Search for the cell housing the specified text and yield its (x, y) center coordinate. 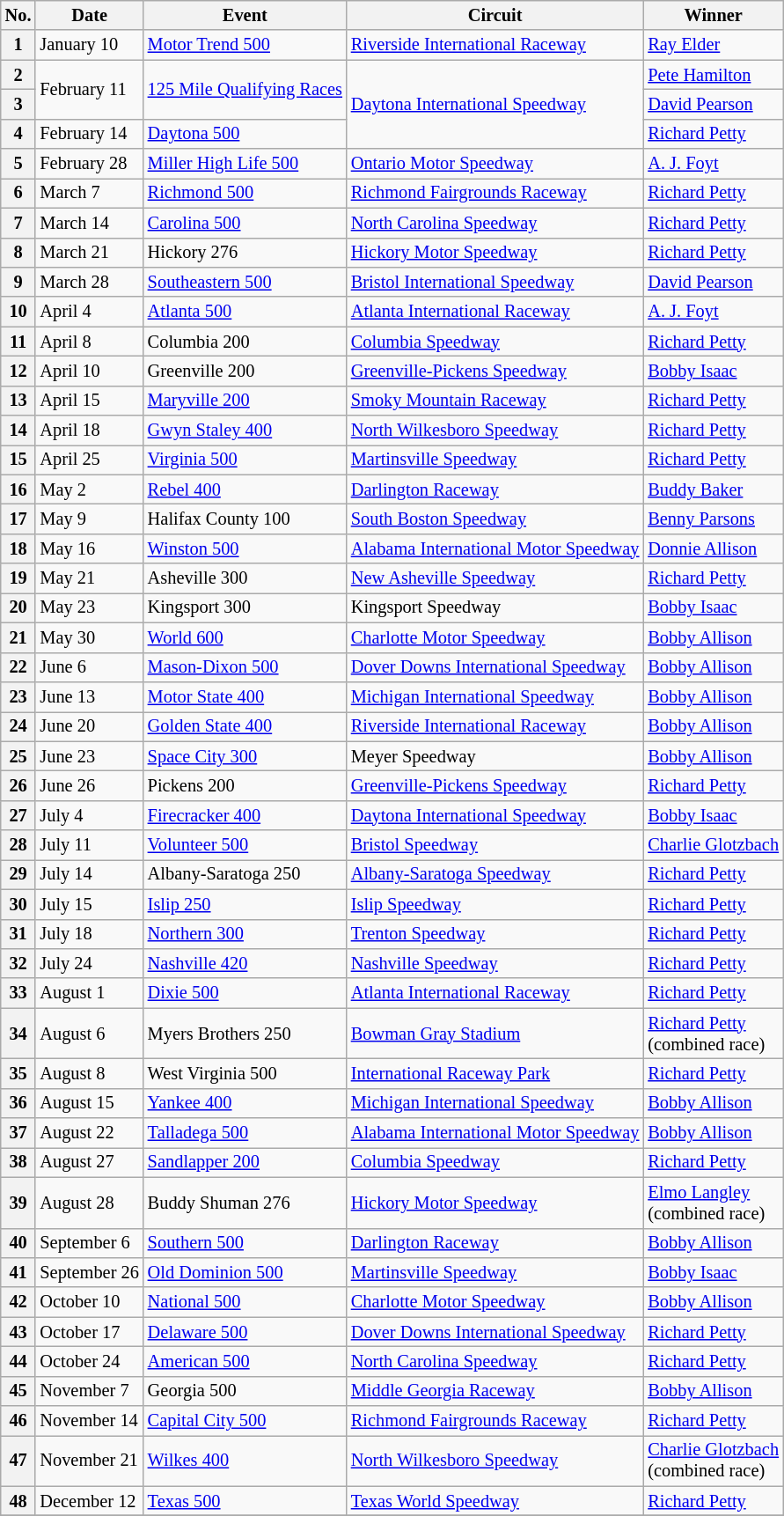
June 6 (89, 667)
17 (18, 519)
Texas 500 (245, 1501)
Albany-Saratoga 250 (245, 874)
Wilkes 400 (245, 1461)
Islip Speedway (495, 904)
January 10 (89, 45)
Winston 500 (245, 548)
Space City 300 (245, 756)
21 (18, 637)
Hickory 276 (245, 253)
November 21 (89, 1461)
Delaware 500 (245, 1332)
July 24 (89, 963)
Ontario Motor Speedway (495, 164)
4 (18, 134)
July 14 (89, 874)
Circuit (495, 15)
Halifax County 100 (245, 519)
Virginia 500 (245, 460)
October 24 (89, 1361)
April 25 (89, 460)
August 1 (89, 993)
April 8 (89, 342)
Dixie 500 (245, 993)
International Raceway Park (495, 1073)
August 28 (89, 1203)
Daytona 500 (245, 134)
125 Mile Qualifying Races (245, 90)
August 22 (89, 1133)
Talladega 500 (245, 1133)
Meyer Speedway (495, 756)
20 (18, 607)
March 21 (89, 253)
May 21 (89, 578)
June 26 (89, 785)
Sandlapper 200 (245, 1162)
Mason-Dixon 500 (245, 667)
Rebel 400 (245, 489)
Nashville 420 (245, 963)
Columbia 200 (245, 342)
31 (18, 934)
34 (18, 1034)
April 4 (89, 312)
August 15 (89, 1103)
Trenton Speedway (495, 934)
March 28 (89, 282)
No. (18, 15)
April 10 (89, 371)
1 (18, 45)
41 (18, 1272)
Pete Hamilton (713, 75)
Kingsport 300 (245, 607)
28 (18, 845)
September 6 (89, 1243)
New Asheville Speedway (495, 578)
30 (18, 904)
Donnie Allison (713, 548)
25 (18, 756)
June 13 (89, 696)
August 27 (89, 1162)
12 (18, 371)
Richmond 500 (245, 193)
July 4 (89, 815)
National 500 (245, 1302)
Greenville 200 (245, 371)
Event (245, 15)
19 (18, 578)
Bristol Speedway (495, 845)
Charlie Glotzbach (combined race) (713, 1461)
22 (18, 667)
39 (18, 1203)
Islip 250 (245, 904)
Motor State 400 (245, 696)
46 (18, 1421)
14 (18, 431)
Bowman Gray Stadium (495, 1034)
38 (18, 1162)
July 18 (89, 934)
February 14 (89, 134)
37 (18, 1133)
Ray Elder (713, 45)
May 16 (89, 548)
9 (18, 282)
Winner (713, 15)
Elmo Langley (combined race) (713, 1203)
3 (18, 104)
Motor Trend 500 (245, 45)
27 (18, 815)
Georgia 500 (245, 1391)
5 (18, 164)
16 (18, 489)
45 (18, 1391)
18 (18, 548)
November 7 (89, 1391)
Southeastern 500 (245, 282)
South Boston Speedway (495, 519)
24 (18, 726)
May 9 (89, 519)
Smoky Mountain Raceway (495, 401)
Golden State 400 (245, 726)
February 28 (89, 164)
May 30 (89, 637)
29 (18, 874)
Maryville 200 (245, 401)
35 (18, 1073)
March 14 (89, 223)
Buddy Baker (713, 489)
Charlie Glotzbach (713, 845)
May 2 (89, 489)
Asheville 300 (245, 578)
Buddy Shuman 276 (245, 1203)
Miller High Life 500 (245, 164)
December 12 (89, 1501)
44 (18, 1361)
April 18 (89, 431)
Pickens 200 (245, 785)
Carolina 500 (245, 223)
American 500 (245, 1361)
10 (18, 312)
October 17 (89, 1332)
40 (18, 1243)
September 26 (89, 1272)
Date (89, 15)
7 (18, 223)
Richard Petty (combined race) (713, 1034)
Bristol International Speedway (495, 282)
36 (18, 1103)
32 (18, 963)
Benny Parsons (713, 519)
Firecracker 400 (245, 815)
Gwyn Staley 400 (245, 431)
11 (18, 342)
2 (18, 75)
26 (18, 785)
July 11 (89, 845)
Yankee 400 (245, 1103)
8 (18, 253)
Northern 300 (245, 934)
Middle Georgia Raceway (495, 1391)
February 11 (89, 90)
Nashville Speedway (495, 963)
March 7 (89, 193)
13 (18, 401)
47 (18, 1461)
43 (18, 1332)
Southern 500 (245, 1243)
Texas World Speedway (495, 1501)
June 23 (89, 756)
April 15 (89, 401)
November 14 (89, 1421)
July 15 (89, 904)
August 6 (89, 1034)
Myers Brothers 250 (245, 1034)
June 20 (89, 726)
Capital City 500 (245, 1421)
Kingsport Speedway (495, 607)
42 (18, 1302)
World 600 (245, 637)
15 (18, 460)
May 23 (89, 607)
August 8 (89, 1073)
23 (18, 696)
West Virginia 500 (245, 1073)
6 (18, 193)
Atlanta 500 (245, 312)
Volunteer 500 (245, 845)
48 (18, 1501)
Old Dominion 500 (245, 1272)
33 (18, 993)
October 10 (89, 1302)
Albany-Saratoga Speedway (495, 874)
